Determine the [x, y] coordinate at the center of the cell enclosing the given text.  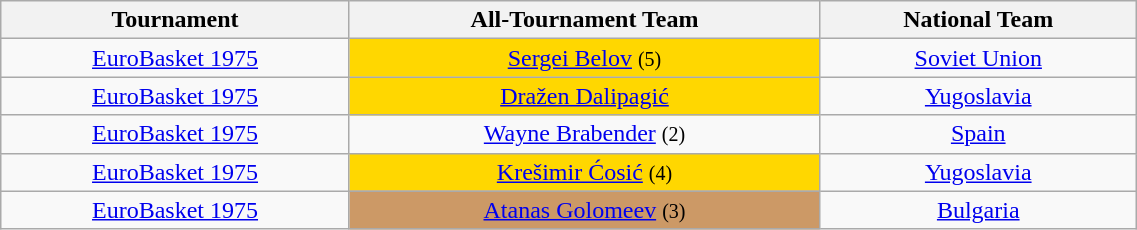
All-Tournament Team [584, 20]
Dražen Dalipagić [584, 96]
National Team [978, 20]
Spain [978, 134]
Krešimir Ćosić (4) [584, 172]
Wayne Brabender (2) [584, 134]
Atanas Golomeev (3) [584, 210]
Soviet Union [978, 58]
Bulgaria [978, 210]
Tournament [176, 20]
Sergei Belov (5) [584, 58]
